For the text-containing cell, return its midpoint in [x, y] coordinate format. 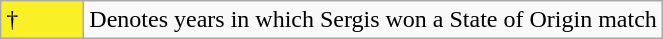
Denotes years in which Sergis won a State of Origin match [374, 20]
† [42, 20]
